Output the (X, Y) coordinate of the center of the cell containing the given text.  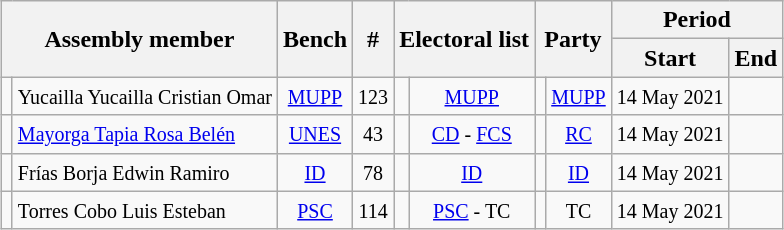
Assembly member (139, 39)
Period (696, 20)
Torres Cobo Luis Esteban (144, 210)
Mayorga Tapia Rosa Belén (144, 134)
Frías Borja Edwin Ramiro (144, 172)
UNES (314, 134)
CD - FCS (472, 134)
Party (574, 39)
# (374, 39)
Bench (314, 39)
Start (670, 58)
Yucailla Yucailla Cristian Omar (144, 96)
78 (374, 172)
PSC (314, 210)
123 (374, 96)
PSC - TC (472, 210)
114 (374, 210)
End (756, 58)
Electoral list (464, 39)
43 (374, 134)
TC (579, 210)
RC (579, 134)
